Return the [X, Y] coordinate for the center point of the cell that contains the specified text.  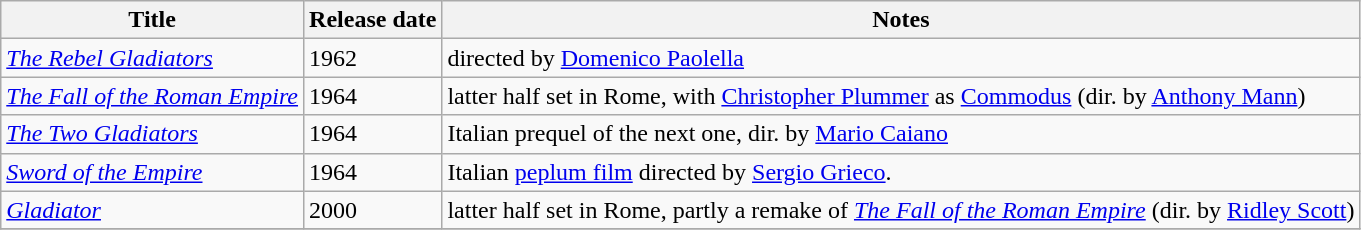
1962 [373, 58]
Title [152, 20]
Gladiator [152, 210]
The Rebel Gladiators [152, 58]
Sword of the Empire [152, 172]
Release date [373, 20]
Italian prequel of the next one, dir. by Mario Caiano [901, 134]
2000 [373, 210]
The Fall of the Roman Empire [152, 96]
Notes [901, 20]
latter half set in Rome, with Christopher Plummer as Commodus (dir. by Anthony Mann) [901, 96]
Italian peplum film directed by Sergio Grieco. [901, 172]
The Two Gladiators [152, 134]
directed by Domenico Paolella [901, 58]
latter half set in Rome, partly a remake of The Fall of the Roman Empire (dir. by Ridley Scott) [901, 210]
